Extract the [x, y] coordinate from the center of the cell holding the provided text.  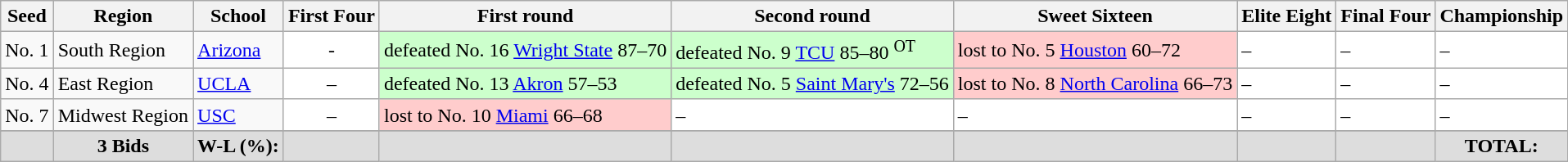
No. 4 [27, 83]
UCLA [239, 83]
Elite Eight [1287, 16]
defeated No. 9 TCU 85–80 OT [812, 51]
3 Bids [123, 146]
Region [123, 16]
defeated No. 13 Akron 57–53 [525, 83]
First round [525, 16]
- [331, 51]
Sweet Sixteen [1095, 16]
lost to No. 5 Houston 60–72 [1095, 51]
Seed [27, 16]
Midwest Region [123, 115]
First Four [331, 16]
Final Four [1385, 16]
defeated No. 5 Saint Mary's 72–56 [812, 83]
No. 1 [27, 51]
No. 7 [27, 115]
South Region [123, 51]
lost to No. 8 North Carolina 66–73 [1095, 83]
Arizona [239, 51]
School [239, 16]
W-L (%): [239, 146]
Second round [812, 16]
defeated No. 16 Wright State 87–70 [525, 51]
TOTAL: [1502, 146]
USC [239, 115]
lost to No. 10 Miami 66–68 [525, 115]
East Region [123, 83]
Championship [1502, 16]
